Return [x, y] of the center of cell containing provided text 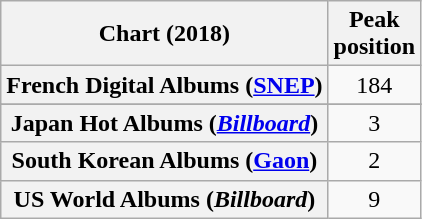
Chart (2018) [164, 34]
3 [374, 123]
South Korean Albums (Gaon) [164, 161]
Peakposition [374, 34]
184 [374, 85]
9 [374, 199]
2 [374, 161]
French Digital Albums (SNEP) [164, 85]
US World Albums (Billboard) [164, 199]
Japan Hot Albums (Billboard) [164, 123]
